Return the (X, Y) coordinate for the center point of the cell that contains the specified text.  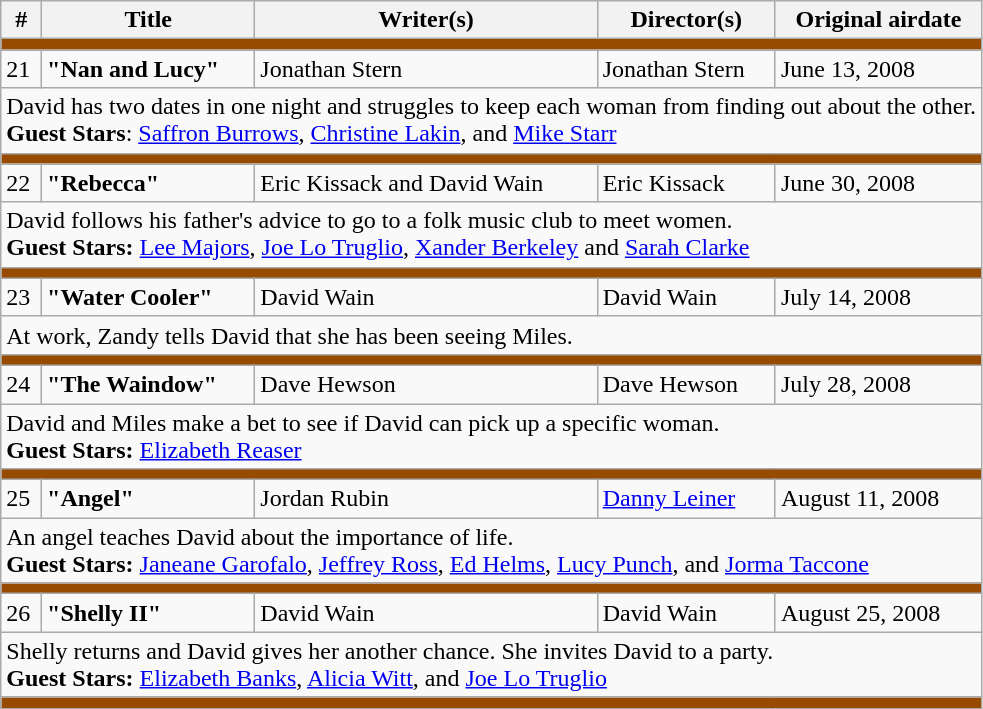
21 (22, 69)
"Rebecca" (148, 183)
Writer(s) (426, 20)
Director(s) (686, 20)
"Angel" (148, 499)
Eric Kissack and David Wain (426, 183)
"Water Cooler" (148, 297)
July 14, 2008 (878, 297)
Shelly returns and David gives her another chance. She invites David to a party.Guest Stars: Elizabeth Banks, Alicia Witt, and Joe Lo Truglio (492, 664)
23 (22, 297)
"Nan and Lucy" (148, 69)
August 11, 2008 (878, 499)
June 30, 2008 (878, 183)
Title (148, 20)
# (22, 20)
Danny Leiner (686, 499)
August 25, 2008 (878, 613)
David and Miles make a bet to see if David can pick up a specific woman.Guest Stars: Elizabeth Reaser (492, 436)
25 (22, 499)
24 (22, 384)
Jordan Rubin (426, 499)
July 28, 2008 (878, 384)
Original airdate (878, 20)
Eric Kissack (686, 183)
June 13, 2008 (878, 69)
An angel teaches David about the importance of life.Guest Stars: Janeane Garofalo, Jeffrey Ross, Ed Helms, Lucy Punch, and Jorma Taccone (492, 550)
At work, Zandy tells David that she has been seeing Miles. (492, 335)
22 (22, 183)
David follows his father's advice to go to a folk music club to meet women.Guest Stars: Lee Majors, Joe Lo Truglio, Xander Berkeley and Sarah Clarke (492, 234)
"The Waindow" (148, 384)
26 (22, 613)
"Shelly II" (148, 613)
